Locate the cell with the specified text and output its [x, y] center coordinate. 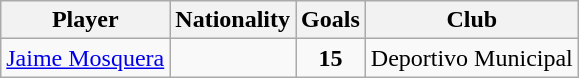
Goals [331, 20]
Nationality [233, 20]
Player [86, 20]
15 [331, 58]
Deportivo Municipal [472, 58]
Jaime Mosquera [86, 58]
Club [472, 20]
